Capture the cell that displays the provided text and extract its [x, y] central coordinate. 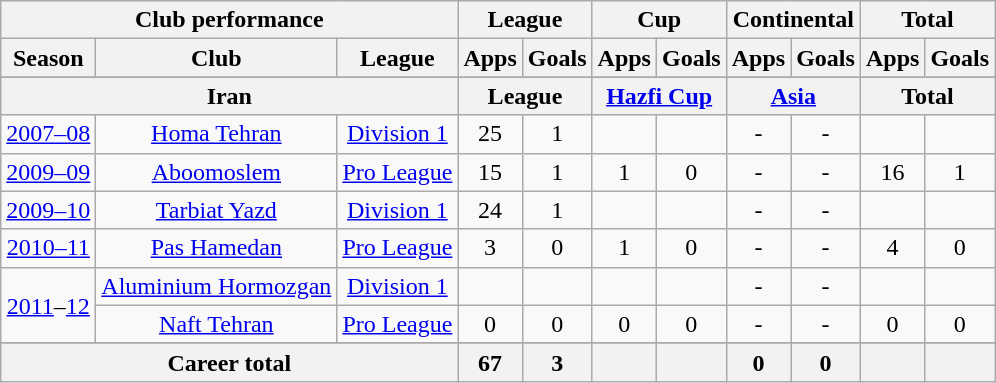
16 [892, 172]
Asia [793, 96]
Pas Hamedan [216, 248]
2011–12 [48, 305]
Continental [793, 20]
Homa Tehran [216, 134]
67 [490, 362]
2009–10 [48, 210]
Hazfi Cup [659, 96]
Club [216, 58]
Club performance [230, 20]
24 [490, 210]
4 [892, 248]
25 [490, 134]
15 [490, 172]
Tarbiat Yazd [216, 210]
Career total [230, 362]
Season [48, 58]
2010–11 [48, 248]
Cup [659, 20]
2009–09 [48, 172]
Iran [230, 96]
Aboomoslem [216, 172]
Aluminium Hormozgan [216, 286]
2007–08 [48, 134]
Naft Tehran [216, 324]
